Search for the cell housing the specified text and yield its [X, Y] center coordinate. 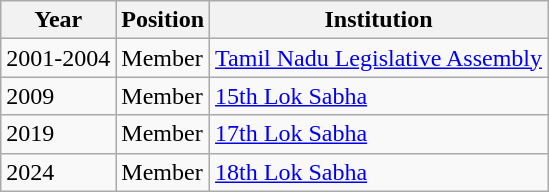
Position [163, 20]
17th Lok Sabha [379, 134]
2009 [58, 96]
Tamil Nadu Legislative Assembly [379, 58]
2024 [58, 172]
2001-2004 [58, 58]
2019 [58, 134]
Institution [379, 20]
15th Lok Sabha [379, 96]
Year [58, 20]
18th Lok Sabha [379, 172]
